Determine the (x, y) coordinate at the center of the cell enclosing the given text.  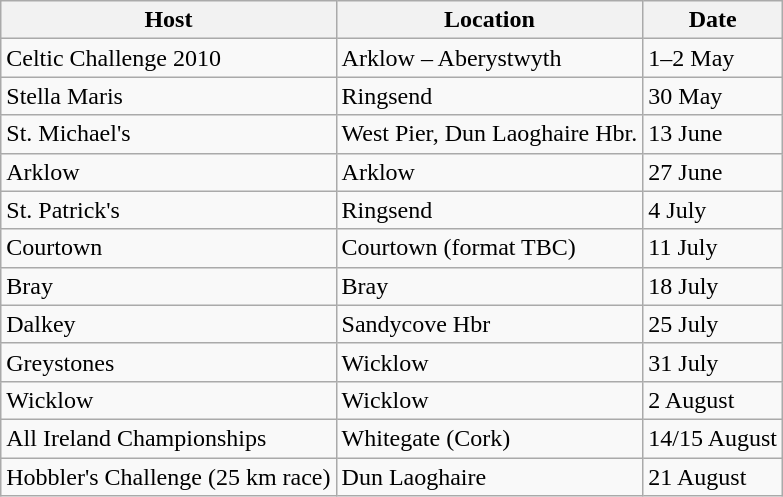
30 May (713, 96)
Celtic Challenge 2010 (168, 58)
11 July (713, 248)
Courtown (format TBC) (490, 248)
Hobbler's Challenge (25 km race) (168, 477)
Date (713, 20)
Arklow – Aberystwyth (490, 58)
Courtown (168, 248)
Whitegate (Cork) (490, 438)
All Ireland Championships (168, 438)
4 July (713, 210)
18 July (713, 286)
St. Michael's (168, 134)
Dun Laoghaire (490, 477)
1–2 May (713, 58)
Sandycove Hbr (490, 324)
2 August (713, 400)
Stella Maris (168, 96)
25 July (713, 324)
St. Patrick's (168, 210)
31 July (713, 362)
Dalkey (168, 324)
27 June (713, 172)
14/15 August (713, 438)
13 June (713, 134)
21 August (713, 477)
Host (168, 20)
Greystones (168, 362)
West Pier, Dun Laoghaire Hbr. (490, 134)
Location (490, 20)
